Detect which cell encompasses the target text, then output its [x, y] center coordinate. 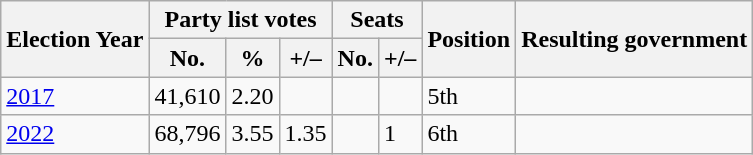
6th [469, 134]
41,610 [188, 96]
68,796 [188, 134]
Party list votes [240, 20]
1 [400, 134]
2022 [75, 134]
3.55 [252, 134]
Position [469, 39]
5th [469, 96]
2.20 [252, 96]
2017 [75, 96]
Resulting government [634, 39]
Election Year [75, 39]
1.35 [306, 134]
% [252, 58]
Seats [377, 20]
